For the text-containing cell, return its midpoint in [x, y] coordinate format. 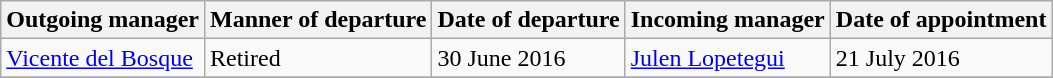
Outgoing manager [103, 20]
Manner of departure [318, 20]
21 July 2016 [941, 58]
Vicente del Bosque [103, 58]
Incoming manager [728, 20]
Date of appointment [941, 20]
Julen Lopetegui [728, 58]
Date of departure [528, 20]
Retired [318, 58]
30 June 2016 [528, 58]
